Search for the cell housing the specified text and yield its (x, y) center coordinate. 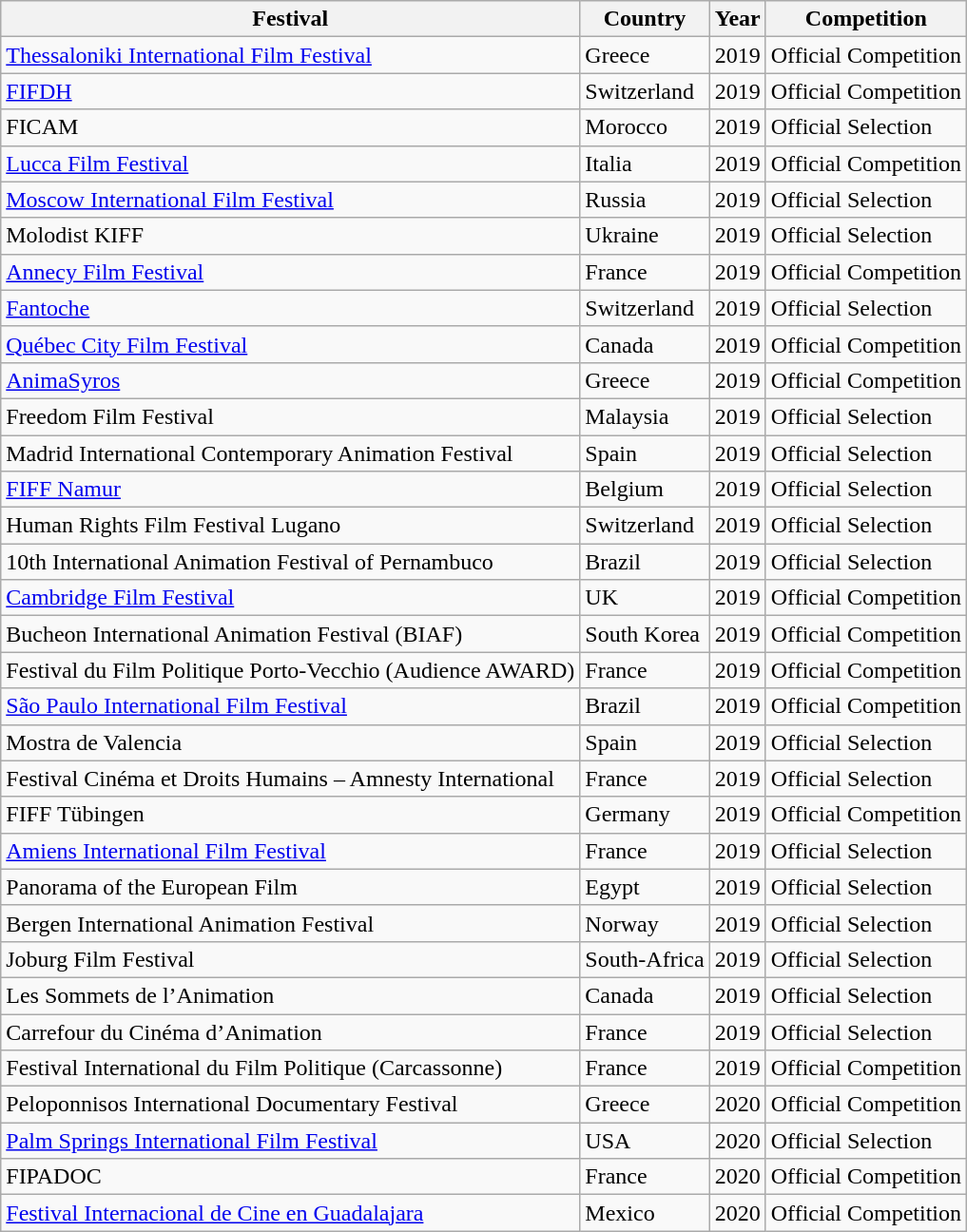
Palm Springs International Film Festival (291, 1141)
Ukraine (645, 236)
Joburg Film Festival (291, 959)
Morocco (645, 127)
Moscow International Film Festival (291, 200)
Russia (645, 200)
Thessaloniki International Film Festival (291, 55)
Malaysia (645, 416)
FIFF Tübingen (291, 815)
FICAM (291, 127)
Les Sommets de l’Animation (291, 995)
Freedom Film Festival (291, 416)
Bucheon International Animation Festival (BIAF) (291, 634)
Egypt (645, 887)
Annecy Film Festival (291, 272)
AnimaSyros (291, 380)
South-Africa (645, 959)
Festival Internacional de Cine en Guadalajara (291, 1213)
10th International Animation Festival of Pernambuco (291, 562)
Lucca Film Festival (291, 164)
Country (645, 19)
Molodist KIFF (291, 236)
FIFDH (291, 91)
Panorama of the European Film (291, 887)
Cambridge Film Festival (291, 598)
FIFF Namur (291, 490)
Human Rights Film Festival Lugano (291, 526)
UK (645, 598)
South Korea (645, 634)
Festival du Film Politique Porto-Vecchio (Audience AWARD) (291, 670)
Belgium (645, 490)
Italia (645, 164)
Year (738, 19)
Madrid International Contemporary Animation Festival (291, 453)
Amiens International Film Festival (291, 851)
Germany (645, 815)
Mexico (645, 1213)
São Paulo International Film Festival (291, 706)
Norway (645, 923)
Mostra de Valencia (291, 742)
Competition (865, 19)
Peloponnisos International Documentary Festival (291, 1105)
Bergen International Animation Festival (291, 923)
Fantoche (291, 308)
Festival International du Film Politique (Carcassonne) (291, 1068)
Québec City Film Festival (291, 344)
Festival (291, 19)
Festival Cinéma et Droits Humains – Amnesty International (291, 779)
FIPADOC (291, 1177)
USA (645, 1141)
Carrefour du Cinéma d’Animation (291, 1031)
